Return (x, y) of the center of cell containing provided text 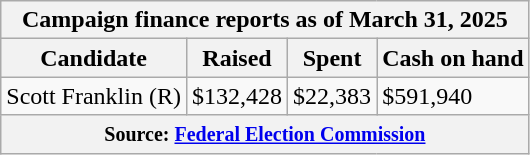
$132,428 (236, 96)
Campaign finance reports as of March 31, 2025 (265, 20)
Candidate (94, 58)
Raised (236, 58)
$22,383 (332, 96)
Cash on hand (453, 58)
Spent (332, 58)
Scott Franklin (R) (94, 96)
Source: Federal Election Commission (265, 134)
$591,940 (453, 96)
